Return (x, y) of the center of cell containing provided text 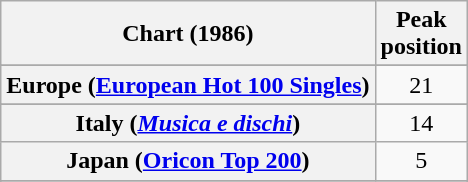
14 (421, 123)
Peakposition (421, 34)
Chart (1986) (188, 34)
5 (421, 161)
21 (421, 85)
Europe (European Hot 100 Singles) (188, 85)
Japan (Oricon Top 200) (188, 161)
Italy (Musica e dischi) (188, 123)
